Return [X, Y] of the center of cell containing provided text 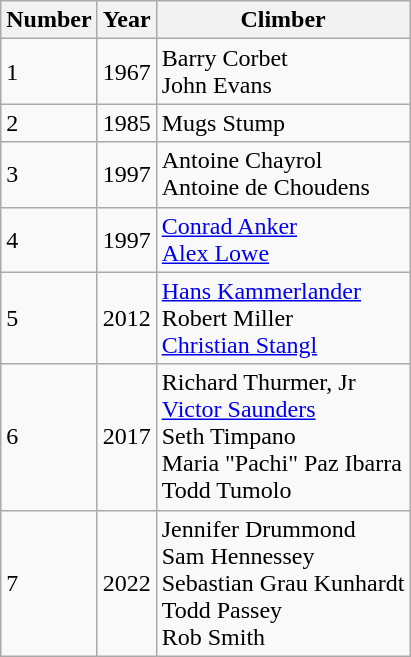
Number [49, 20]
4 [49, 240]
Antoine Chayrol Antoine de Choudens [283, 174]
2012 [126, 318]
Mugs Stump [283, 123]
2 [49, 123]
1 [49, 72]
Jennifer Drummond Sam Hennessey Sebastian Grau Kunhardt Todd Passey Rob Smith [283, 583]
5 [49, 318]
3 [49, 174]
Richard Thurmer, Jr Victor Saunders Seth Timpano Maria "Pachi" Paz Ibarra Todd Tumolo [283, 437]
1985 [126, 123]
2017 [126, 437]
Year [126, 20]
6 [49, 437]
2022 [126, 583]
Barry Corbet John Evans [283, 72]
Climber [283, 20]
Hans Kammerlander Robert Miller Christian Stangl [283, 318]
1967 [126, 72]
7 [49, 583]
Conrad Anker Alex Lowe [283, 240]
